Determine the (x, y) coordinate at the center of the cell enclosing the given text.  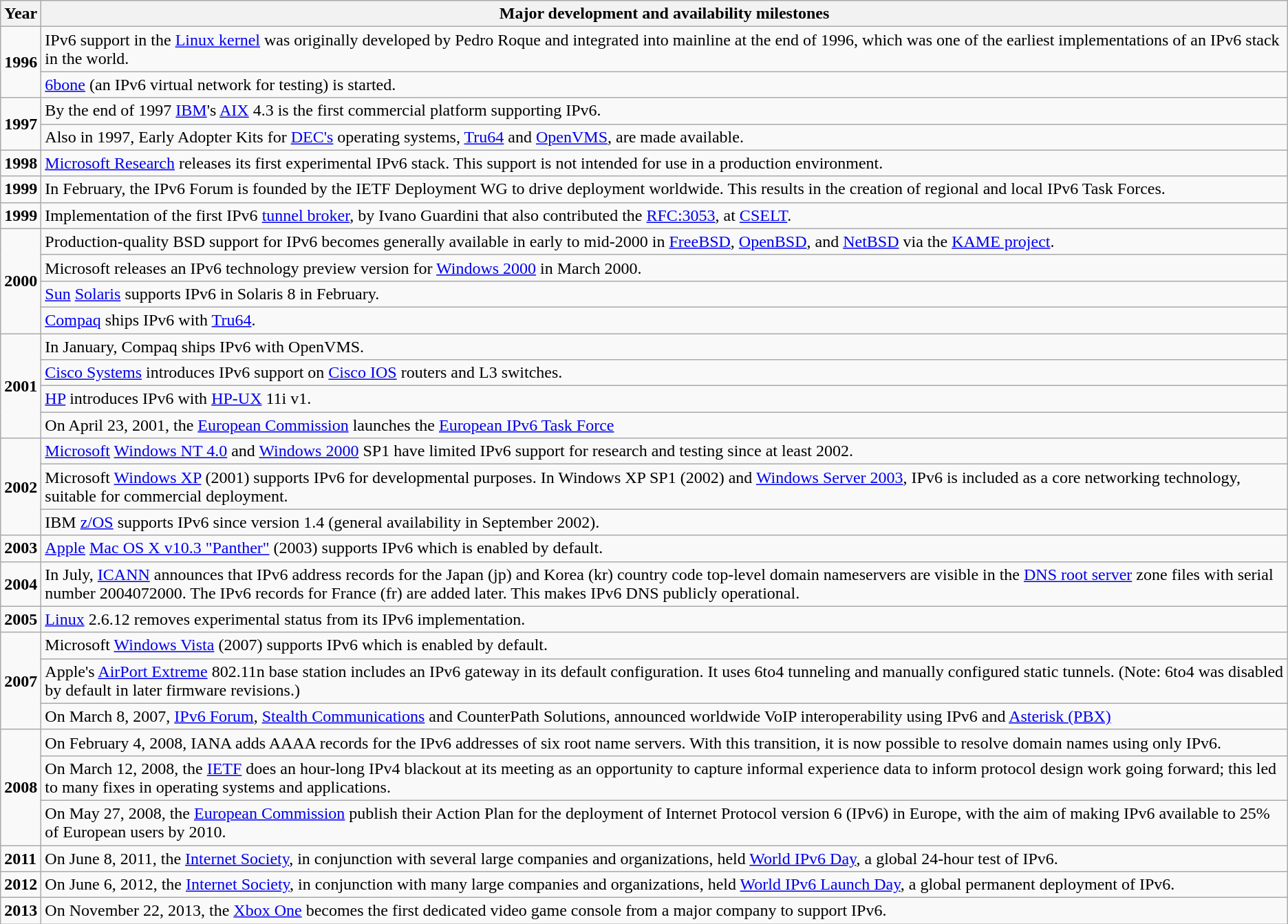
2012 (21, 885)
IBM z/OS supports IPv6 since version 1.4 (general availability in September 2002). (665, 522)
2013 (21, 911)
Compaq ships IPv6 with Tru64. (665, 320)
Microsoft releases an IPv6 technology preview version for Windows 2000 in March 2000. (665, 268)
Cisco Systems introduces IPv6 support on Cisco IOS routers and L3 switches. (665, 373)
Also in 1997, Early Adopter Kits for DEC's operating systems, Tru64 and OpenVMS, are made available. (665, 137)
1996 (21, 62)
HP introduces IPv6 with HP-UX 11i v1. (665, 399)
2005 (21, 619)
Apple Mac OS X v10.3 "Panther" (2003) supports IPv6 which is enabled by default. (665, 548)
2004 (21, 583)
2001 (21, 385)
On April 23, 2001, the European Commission launches the European IPv6 Task Force (665, 425)
2002 (21, 487)
In January, Compaq ships IPv6 with OpenVMS. (665, 346)
2007 (21, 681)
2000 (21, 281)
Sun Solaris supports IPv6 in Solaris 8 in February. (665, 294)
By the end of 1997 IBM's AIX 4.3 is the first commercial platform supporting IPv6. (665, 111)
Linux 2.6.12 removes experimental status from its IPv6 implementation. (665, 619)
On November 22, 2013, the Xbox One becomes the first dedicated video game console from a major company to support IPv6. (665, 911)
Production-quality BSD support for IPv6 becomes generally available in early to mid-2000 in FreeBSD, OpenBSD, and NetBSD via the KAME project. (665, 241)
2003 (21, 548)
Microsoft Research releases its first experimental IPv6 stack. This support is not intended for use in a production environment. (665, 163)
Major development and availability milestones (665, 14)
Microsoft Windows Vista (2007) supports IPv6 which is enabled by default. (665, 645)
Implementation of the first IPv6 tunnel broker, by Ivano Guardini that also contributed the RFC:3053, at CSELT. (665, 215)
1997 (21, 124)
2011 (21, 858)
Year (21, 14)
6bone (an IPv6 virtual network for testing) is started. (665, 85)
2008 (21, 787)
Microsoft Windows NT 4.0 and Windows 2000 SP1 have limited IPv6 support for research and testing since at least 2002. (665, 451)
1998 (21, 163)
